Find where the given text appears and provide that cell's center as (x, y) coordinate. 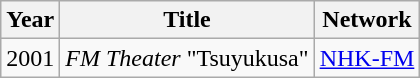
Title (187, 20)
NHK-FM (367, 58)
Network (367, 20)
2001 (30, 58)
FM Theater "Tsuyukusa" (187, 58)
Year (30, 20)
